Determine the [x, y] coordinate at the center of the cell enclosing the given text.  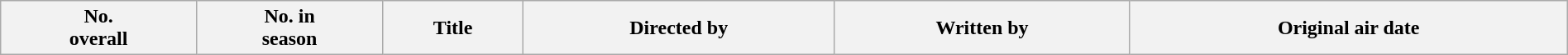
No. inseason [289, 28]
Written by [982, 28]
No.overall [99, 28]
Original air date [1348, 28]
Title [453, 28]
Directed by [678, 28]
